Provide the (x, y) coordinate of the cell's center where the given text is located.  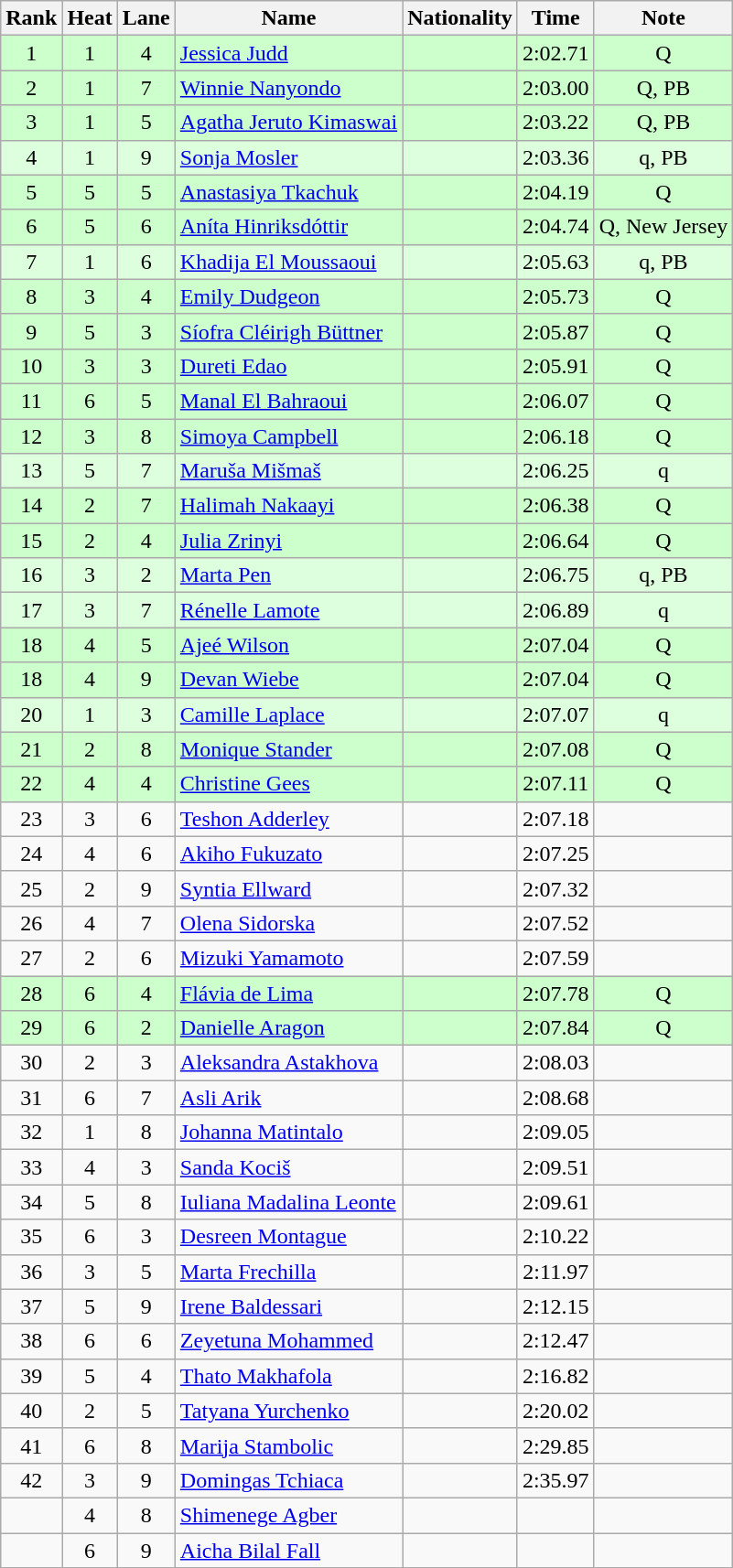
Anastasiya Tkachuk (288, 192)
2:07.11 (555, 784)
2:09.61 (555, 1202)
2:05.63 (555, 262)
28 (31, 993)
2:20.02 (555, 1411)
41 (31, 1445)
40 (31, 1411)
2:07.84 (555, 1028)
Iuliana Madalina Leonte (288, 1202)
34 (31, 1202)
Time (555, 18)
2:09.05 (555, 1133)
Emily Dudgeon (288, 296)
Zeyetuna Mohammed (288, 1341)
24 (31, 854)
2:06.18 (555, 436)
21 (31, 749)
Khadija El Moussaoui (288, 262)
Marta Frechilla (288, 1272)
Winnie Nanyondo (288, 88)
37 (31, 1306)
2:03.00 (555, 88)
Monique Stander (288, 749)
Irene Baldessari (288, 1306)
Shimenege Agber (288, 1515)
2:08.68 (555, 1098)
Lane (146, 18)
Marta Pen (288, 575)
Syntia Ellward (288, 888)
22 (31, 784)
2:07.07 (555, 714)
2:12.47 (555, 1341)
Agatha Jeruto Kimaswai (288, 123)
Note (663, 18)
32 (31, 1133)
15 (31, 541)
12 (31, 436)
2:04.74 (555, 227)
2:07.52 (555, 923)
Jessica Judd (288, 53)
2:06.25 (555, 471)
Tatyana Yurchenko (288, 1411)
2:10.22 (555, 1237)
2:07.32 (555, 888)
Domingas Tchiaca (288, 1480)
25 (31, 888)
Aníta Hinriksdóttir (288, 227)
Marija Stambolic (288, 1445)
2:06.89 (555, 610)
2:05.73 (555, 296)
2:06.64 (555, 541)
2:03.22 (555, 123)
Olena Sidorska (288, 923)
Q, New Jersey (663, 227)
2:05.91 (555, 366)
2:07.59 (555, 958)
2:09.51 (555, 1167)
Devan Wiebe (288, 680)
14 (31, 506)
Asli Arik (288, 1098)
2:07.18 (555, 819)
Maruša Mišmaš (288, 471)
Mizuki Yamamoto (288, 958)
13 (31, 471)
11 (31, 401)
Ajeé Wilson (288, 645)
Rénelle Lamote (288, 610)
Teshon Adderley (288, 819)
Aicha Bilal Fall (288, 1551)
26 (31, 923)
42 (31, 1480)
36 (31, 1272)
Rank (31, 18)
Flávia de Lima (288, 993)
Dureti Edao (288, 366)
35 (31, 1237)
Julia Zrinyi (288, 541)
30 (31, 1063)
23 (31, 819)
Nationality (460, 18)
31 (31, 1098)
Johanna Matintalo (288, 1133)
Simoya Campbell (288, 436)
2:16.82 (555, 1376)
2:11.97 (555, 1272)
33 (31, 1167)
17 (31, 610)
2:07.08 (555, 749)
Halimah Nakaayi (288, 506)
2:06.75 (555, 575)
2:29.85 (555, 1445)
27 (31, 958)
2:04.19 (555, 192)
38 (31, 1341)
Sanda Kociš (288, 1167)
2:05.87 (555, 331)
2:07.25 (555, 854)
2:35.97 (555, 1480)
2:07.78 (555, 993)
Desreen Montague (288, 1237)
39 (31, 1376)
Name (288, 18)
10 (31, 366)
Síofra Cléirigh Büttner (288, 331)
2:02.71 (555, 53)
Christine Gees (288, 784)
2:06.07 (555, 401)
2:12.15 (555, 1306)
Manal El Bahraoui (288, 401)
Sonja Mosler (288, 157)
Akiho Fukuzato (288, 854)
Danielle Aragon (288, 1028)
20 (31, 714)
Camille Laplace (288, 714)
2:06.38 (555, 506)
2:03.36 (555, 157)
Aleksandra Astakhova (288, 1063)
16 (31, 575)
29 (31, 1028)
Thato Makhafola (288, 1376)
2:08.03 (555, 1063)
Heat (90, 18)
